For the text-containing cell, return its midpoint in [X, Y] coordinate format. 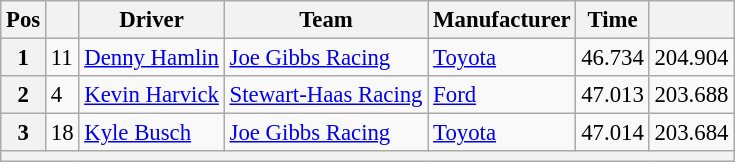
Kevin Harvick [152, 95]
47.013 [612, 95]
47.014 [612, 133]
11 [62, 58]
Team [326, 20]
Time [612, 20]
203.684 [692, 133]
Driver [152, 20]
18 [62, 133]
Denny Hamlin [152, 58]
203.688 [692, 95]
Stewart-Haas Racing [326, 95]
Kyle Busch [152, 133]
1 [24, 58]
Manufacturer [502, 20]
46.734 [612, 58]
2 [24, 95]
3 [24, 133]
Pos [24, 20]
Ford [502, 95]
204.904 [692, 58]
4 [62, 95]
